Output the [x, y] coordinate of the center of the cell containing the given text.  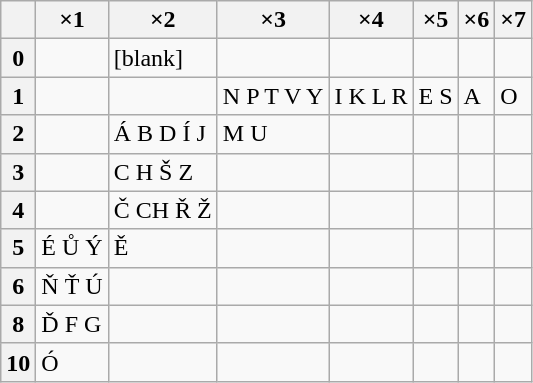
1 [18, 96]
×4 [371, 20]
Ď F G [72, 324]
×1 [72, 20]
×2 [162, 20]
E S [436, 96]
É Ů Ý [72, 248]
A [476, 96]
×3 [273, 20]
4 [18, 210]
[blank] [162, 58]
×5 [436, 20]
N P T V Y [273, 96]
8 [18, 324]
3 [18, 172]
Ň Ť Ú [72, 286]
Ě [162, 248]
M U [273, 134]
2 [18, 134]
×6 [476, 20]
Č CH Ř Ž [162, 210]
Ó [72, 362]
10 [18, 362]
×7 [514, 20]
6 [18, 286]
C H Š Z [162, 172]
5 [18, 248]
0 [18, 58]
Á B D Í J [162, 134]
O [514, 96]
I K L R [371, 96]
